Detect which cell encompasses the target text, then output its [X, Y] center coordinate. 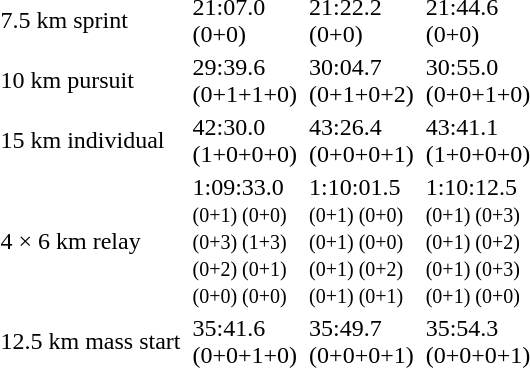
42:30.0(1+0+0+0) [245, 140]
30:04.7(0+1+0+2) [362, 80]
1:09:33.0(0+1) (0+0)(0+3) (1+3)(0+2) (0+1)(0+0) (0+0) [245, 241]
1:10:01.5(0+1) (0+0)(0+1) (0+0)(0+1) (0+2)(0+1) (0+1) [362, 241]
29:39.6(0+1+1+0) [245, 80]
43:26.4(0+0+0+1) [362, 140]
